Provide the [x, y] coordinate of the cell's center where the given text is located.  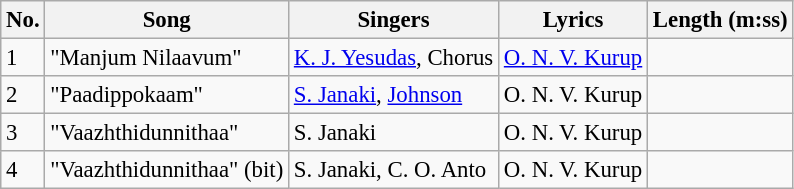
3 [23, 133]
Lyrics [574, 20]
Singers [394, 20]
No. [23, 20]
S. Janaki, C. O. Anto [394, 170]
"Vaazhthidunnithaa" [167, 133]
S. Janaki, Johnson [394, 95]
Length (m:ss) [720, 20]
S. Janaki [394, 133]
"Vaazhthidunnithaa" (bit) [167, 170]
1 [23, 58]
"Paadippokaam" [167, 95]
K. J. Yesudas, Chorus [394, 58]
Song [167, 20]
"Manjum Nilaavum" [167, 58]
4 [23, 170]
2 [23, 95]
